From the cell containing the given text, extract its center point as [x, y] coordinate. 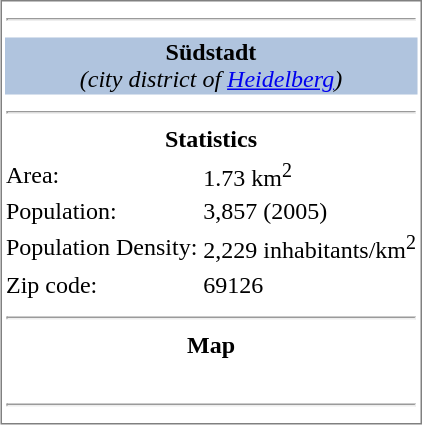
Population: [101, 212]
2,229 inhabitants/km2 [310, 248]
1.73 km2 [310, 176]
Population Density: [101, 248]
Statistics [210, 126]
Map [210, 330]
69126 [310, 284]
Area: [101, 176]
3,857 (2005) [310, 212]
Zip code: [101, 284]
Südstadt(city district of Heidelberg) [210, 66]
